Provide the [X, Y] coordinate of the cell's center where the given text is located.  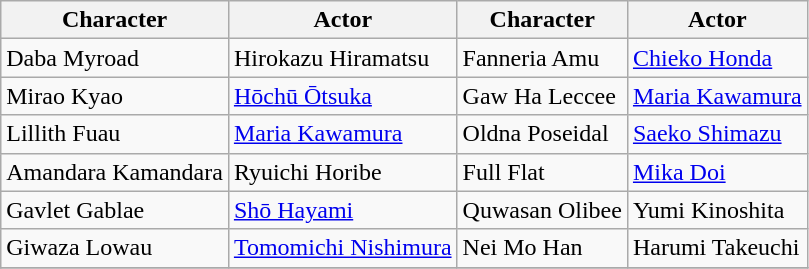
Lillith Fuau [115, 134]
Hōchū Ōtsuka [342, 96]
Harumi Takeuchi [717, 248]
Amandara Kamandara [115, 172]
Yumi Kinoshita [717, 210]
Daba Myroad [115, 58]
Shō Hayami [342, 210]
Fanneria Amu [542, 58]
Quwasan Olibee [542, 210]
Ryuichi Horibe [342, 172]
Full Flat [542, 172]
Mirao Kyao [115, 96]
Hirokazu Hiramatsu [342, 58]
Gaw Ha Leccee [542, 96]
Oldna Poseidal [542, 134]
Tomomichi Nishimura [342, 248]
Chieko Honda [717, 58]
Gavlet Gablae [115, 210]
Giwaza Lowau [115, 248]
Mika Doi [717, 172]
Saeko Shimazu [717, 134]
Nei Mo Han [542, 248]
